Detect which cell encompasses the target text, then output its [X, Y] center coordinate. 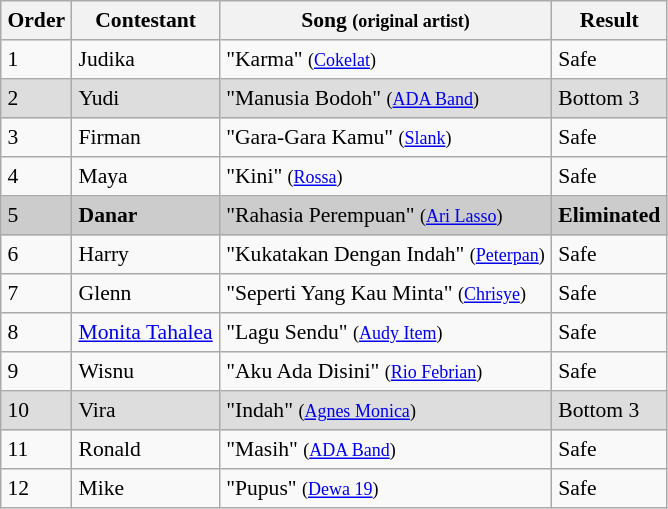
Eliminated [610, 216]
"Rahasia Perempuan" (Ari Lasso) [385, 216]
"Masih" (ADA Band) [385, 450]
"Karma" (Cokelat) [385, 60]
10 [36, 410]
6 [36, 254]
4 [36, 176]
Harry [146, 254]
Monita Tahalea [146, 332]
3 [36, 138]
Glenn [146, 294]
Song (original artist) [385, 20]
Vira [146, 410]
"Kukatakan Dengan Indah" (Peterpan) [385, 254]
Ronald [146, 450]
Firman [146, 138]
"Kini" (Rossa) [385, 176]
"Pupus" (Dewa 19) [385, 488]
Danar [146, 216]
Contestant [146, 20]
"Indah" (Agnes Monica) [385, 410]
1 [36, 60]
"Seperti Yang Kau Minta" (Chrisye) [385, 294]
"Manusia Bodoh" (ADA Band) [385, 98]
2 [36, 98]
7 [36, 294]
"Lagu Sendu" (Audy Item) [385, 332]
Order [36, 20]
"Gara-Gara Kamu" (Slank) [385, 138]
"Aku Ada Disini" (Rio Febrian) [385, 372]
5 [36, 216]
Mike [146, 488]
Judika [146, 60]
8 [36, 332]
Maya [146, 176]
11 [36, 450]
12 [36, 488]
Wisnu [146, 372]
Result [610, 20]
Yudi [146, 98]
9 [36, 372]
